Pinpoint the cell where the given text exists, returning its [X, Y] midpoint coordinate. 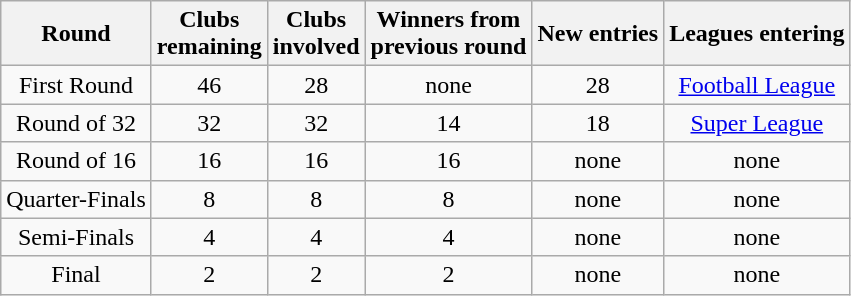
First Round [76, 85]
46 [209, 85]
Leagues entering [757, 34]
Final [76, 275]
Football League [757, 85]
New entries [598, 34]
Semi-Finals [76, 237]
18 [598, 123]
Round of 16 [76, 161]
14 [448, 123]
Winners from previous round [448, 34]
Super League [757, 123]
Quarter-Finals [76, 199]
Clubsinvolved [316, 34]
Round of 32 [76, 123]
Round [76, 34]
Clubsremaining [209, 34]
